Pinpoint the cell where the given text exists, returning its (x, y) midpoint coordinate. 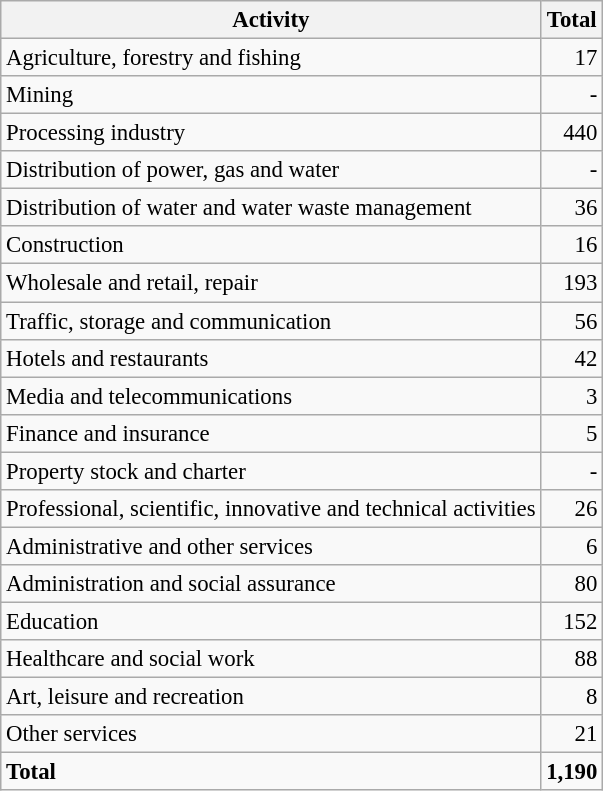
Administrative and other services (271, 546)
Distribution of power, gas and water (271, 170)
16 (572, 245)
Distribution of water and water waste management (271, 208)
Hotels and restaurants (271, 358)
Traffic, storage and communication (271, 321)
Administration and social assurance (271, 584)
36 (572, 208)
8 (572, 697)
Education (271, 621)
Art, leisure and recreation (271, 697)
26 (572, 509)
56 (572, 321)
Wholesale and retail, repair (271, 283)
42 (572, 358)
Healthcare and social work (271, 659)
3 (572, 396)
152 (572, 621)
Professional, scientific, innovative and technical activities (271, 509)
88 (572, 659)
440 (572, 133)
Finance and insurance (271, 433)
6 (572, 546)
Construction (271, 245)
Media and telecommunications (271, 396)
Processing industry (271, 133)
Mining (271, 95)
Agriculture, forestry and fishing (271, 58)
Activity (271, 20)
80 (572, 584)
193 (572, 283)
21 (572, 734)
Other services (271, 734)
5 (572, 433)
1,190 (572, 772)
Property stock and charter (271, 471)
17 (572, 58)
